Return the [X, Y] coordinate for the center point of the cell that contains the specified text.  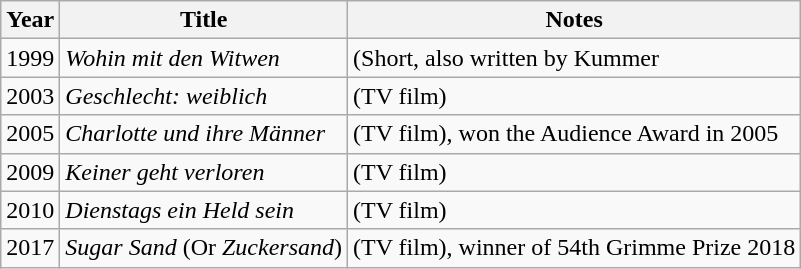
Sugar Sand (Or Zuckersand) [204, 248]
2009 [30, 172]
2010 [30, 210]
Geschlecht: weiblich [204, 96]
(TV film), winner of 54th Grimme Prize 2018 [574, 248]
Wohin mit den Witwen [204, 58]
Dienstags ein Held sein [204, 210]
Year [30, 20]
2017 [30, 248]
Notes [574, 20]
(TV film), won the Audience Award in 2005 [574, 134]
Charlotte und ihre Männer [204, 134]
Title [204, 20]
2003 [30, 96]
2005 [30, 134]
1999 [30, 58]
(Short, also written by Kummer [574, 58]
Keiner geht verloren [204, 172]
